Extract the (X, Y) coordinate from the center of the cell holding the provided text.  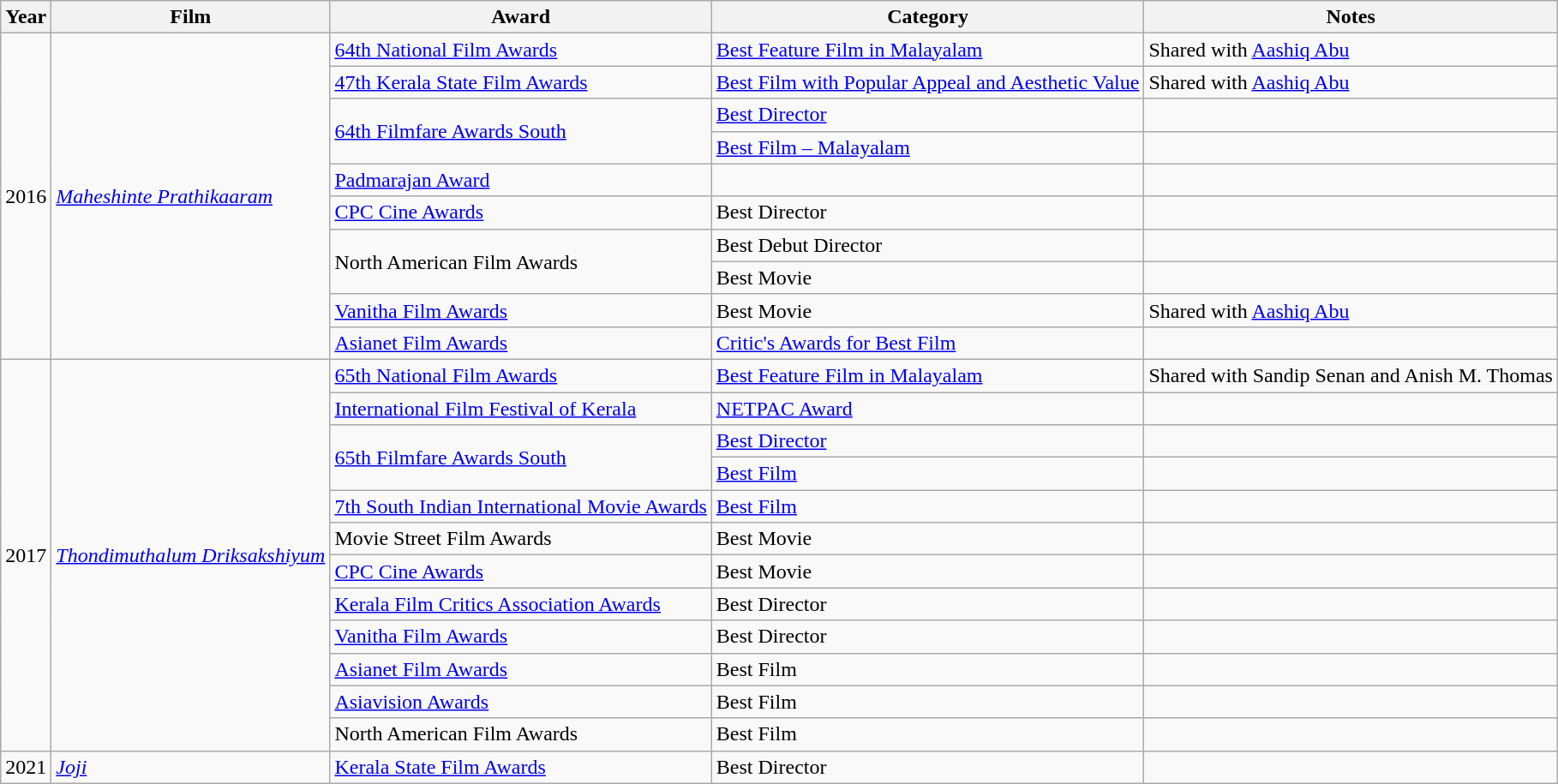
Maheshinte Prathikaaram (190, 197)
64th National Film Awards (521, 50)
64th Filmfare Awards South (521, 131)
7th South Indian International Movie Awards (521, 506)
NETPAC Award (927, 409)
Asiavision Awards (521, 702)
2021 (26, 767)
Award (521, 17)
Category (927, 17)
Year (26, 17)
2017 (26, 555)
Shared with Sandip Senan and Anish M. Thomas (1351, 375)
2016 (26, 197)
International Film Festival of Kerala (521, 409)
Best Film – Malayalam (927, 147)
Movie Street Film Awards (521, 539)
Best Debut Director (927, 245)
Padmarajan Award (521, 180)
Kerala Film Critics Association Awards (521, 604)
65th Filmfare Awards South (521, 458)
65th National Film Awards (521, 375)
Notes (1351, 17)
Critic's Awards for Best Film (927, 343)
Joji (190, 767)
Best Film with Popular Appeal and Aesthetic Value (927, 82)
47th Kerala State Film Awards (521, 82)
Film (190, 17)
Thondimuthalum Driksakshiyum (190, 555)
Kerala State Film Awards (521, 767)
